Find where the given text appears and provide that cell's center as [X, Y] coordinate. 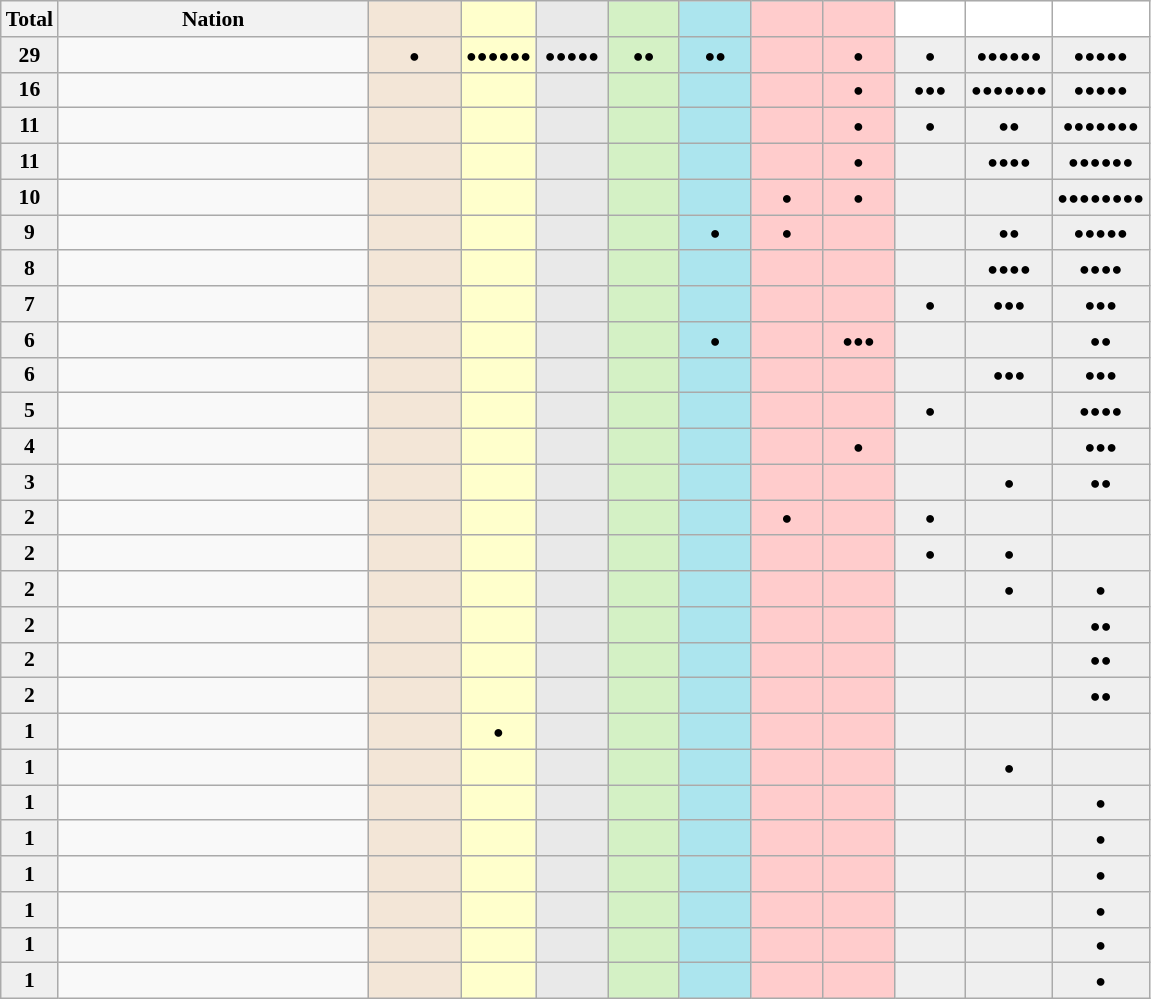
8 [30, 269]
16 [30, 90]
3 [30, 482]
Nation [213, 19]
29 [30, 55]
4 [30, 447]
●●●●●●●● [1100, 197]
7 [30, 304]
Total [30, 19]
10 [30, 197]
5 [30, 411]
9 [30, 233]
